Output the (X, Y) coordinate of the center of the cell containing the given text.  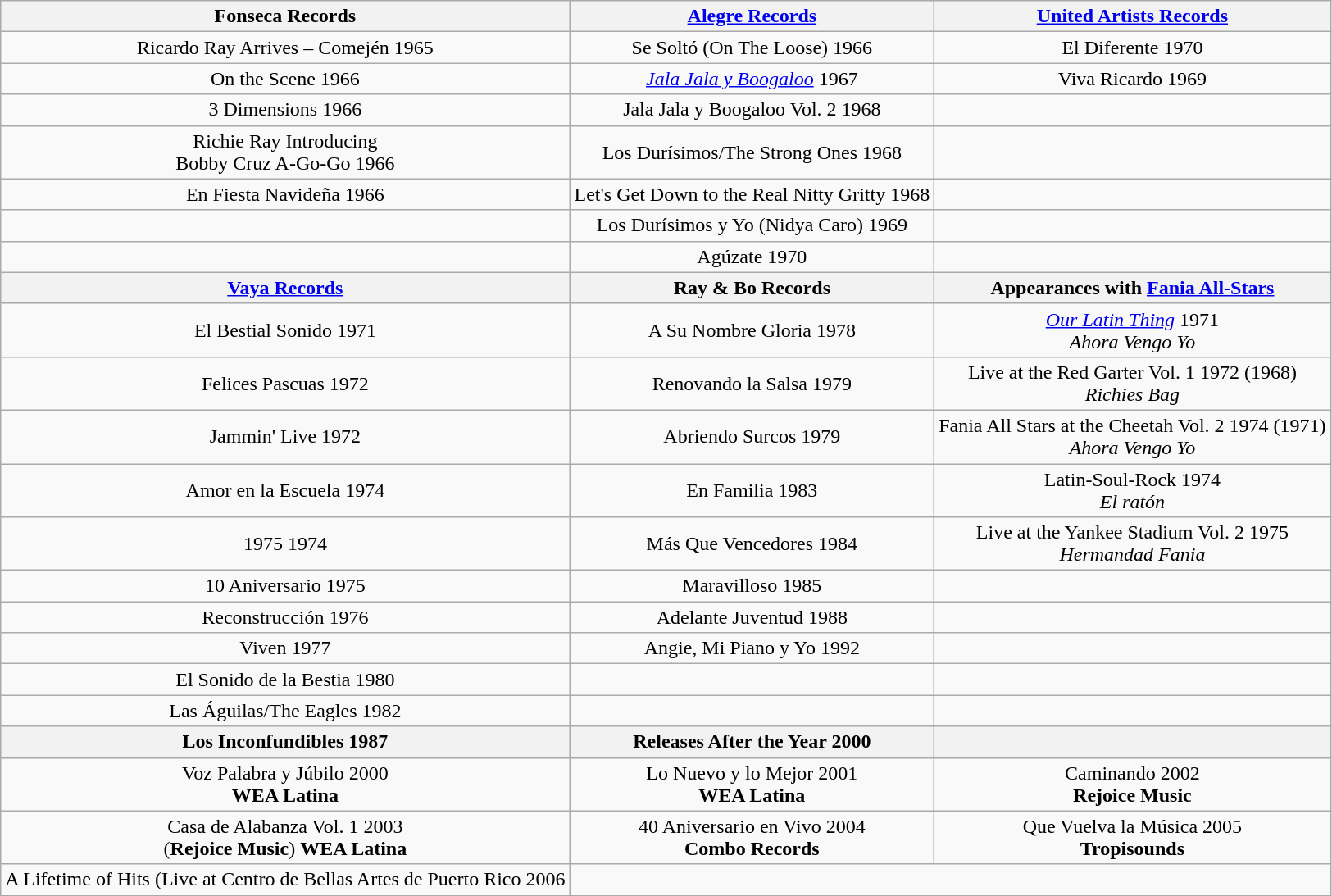
Lo Nuevo y lo Mejor 2001WEA Latina (752, 784)
Alegre Records (752, 16)
3 Dimensions 1966 (285, 110)
Viva Ricardo 1969 (1133, 79)
Jammin' Live 1972 (285, 436)
40 Aniversario en Vivo 2004Combo Records (752, 838)
On the Scene 1966 (285, 79)
Voz Palabra y Júbilo 2000WEA Latina (285, 784)
Let's Get Down to the Real Nitty Gritty 1968 (752, 194)
El Sonido de la Bestia 1980 (285, 680)
Caminando 2002Rejoice Music (1133, 784)
Our Latin Thing 1971 Ahora Vengo Yo (1133, 330)
Viven 1977 (285, 648)
En Familia 1983 (752, 490)
Más Que Vencedores 1984 (752, 544)
Amor en la Escuela 1974 (285, 490)
Richie Ray IntroducingBobby Cruz A-Go-Go 1966 (285, 152)
10 Aniversario 1975 (285, 586)
Jala Jala y Boogaloo 1967 (752, 79)
Appearances with Fania All-Stars (1133, 288)
Que Vuelva la Música 2005Tropisounds (1133, 838)
Ray & Bo Records (752, 288)
Los Durísimos/The Strong Ones 1968 (752, 152)
El Bestial Sonido 1971 (285, 330)
Agúzate 1970 (752, 257)
United Artists Records (1133, 16)
Latin-Soul-Rock 1974 El ratón (1133, 490)
Live at the Yankee Stadium Vol. 2 1975 Hermandad Fania (1133, 544)
Casa de Alabanza Vol. 1 2003(Rejoice Music) WEA Latina (285, 838)
Releases After the Year 2000 (752, 742)
Ricardo Ray Arrives – Comején 1965 (285, 48)
Felices Pascuas 1972 (285, 384)
En Fiesta Navideña 1966 (285, 194)
Reconstrucción 1976 (285, 617)
Las Águilas/The Eagles 1982 (285, 711)
Renovando la Salsa 1979 (752, 384)
1975 1974 (285, 544)
Live at the Red Garter Vol. 1 1972 (1968) Richies Bag (1133, 384)
Angie, Mi Piano y Yo 1992 (752, 648)
El Diferente 1970 (1133, 48)
Se Soltó (On The Loose) 1966 (752, 48)
Los Inconfundibles 1987 (285, 742)
Adelante Juventud 1988 (752, 617)
Vaya Records (285, 288)
A Lifetime of Hits (Live at Centro de Bellas Artes de Puerto Rico 2006 (285, 880)
Los Durísimos y Yo (Nidya Caro) 1969 (752, 225)
Fonseca Records (285, 16)
A Su Nombre Gloria 1978 (752, 330)
Jala Jala y Boogaloo Vol. 2 1968 (752, 110)
Fania All Stars at the Cheetah Vol. 2 1974 (1971) Ahora Vengo Yo (1133, 436)
Abriendo Surcos 1979 (752, 436)
Maravilloso 1985 (752, 586)
